From the cell containing the given text, extract its center point as [X, Y] coordinate. 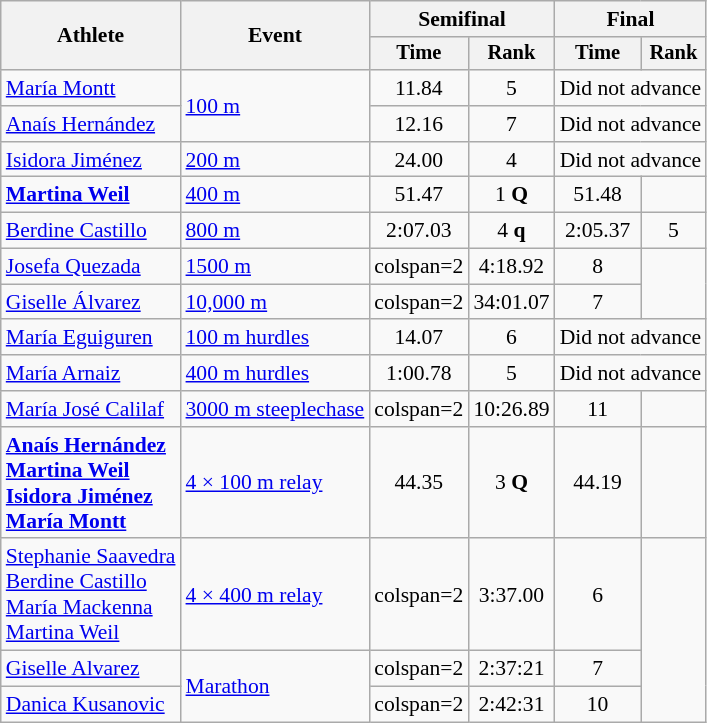
4:18.92 [511, 267]
8 [598, 267]
44.19 [598, 483]
10,000 m [276, 302]
2:37:21 [511, 669]
1 Q [511, 195]
4 [511, 160]
4 × 100 m relay [276, 483]
Anaís Hernández [91, 124]
2:05.37 [598, 231]
51.48 [598, 195]
1:00.78 [418, 373]
3:37.00 [511, 595]
400 m [276, 195]
3 Q [511, 483]
24.00 [418, 160]
800 m [276, 231]
María Montt [91, 88]
14.07 [418, 338]
María José Calilaf [91, 409]
Stephanie SaavedraBerdine CastilloMaría MackennaMartina Weil [91, 595]
11.84 [418, 88]
200 m [276, 160]
400 m hurdles [276, 373]
4 q [511, 231]
Josefa Quezada [91, 267]
Giselle Álvarez [91, 302]
10 [598, 705]
Athlete [91, 36]
1500 m [276, 267]
2:42:31 [511, 705]
34:01.07 [511, 302]
Martina Weil [91, 195]
Giselle Alvarez [91, 669]
100 m hurdles [276, 338]
Final [631, 19]
Semifinal [462, 19]
Isidora Jiménez [91, 160]
Anaís HernándezMartina WeilIsidora JiménezMaría Montt [91, 483]
Danica Kusanovic [91, 705]
100 m [276, 106]
Berdine Castillo [91, 231]
10:26.89 [511, 409]
Marathon [276, 686]
María Arnaiz [91, 373]
51.47 [418, 195]
María Eguiguren [91, 338]
Event [276, 36]
2:07.03 [418, 231]
3000 m steeplechase [276, 409]
11 [598, 409]
4 × 400 m relay [276, 595]
44.35 [418, 483]
12.16 [418, 124]
